Locate the cell with the specified text and output its (x, y) center coordinate. 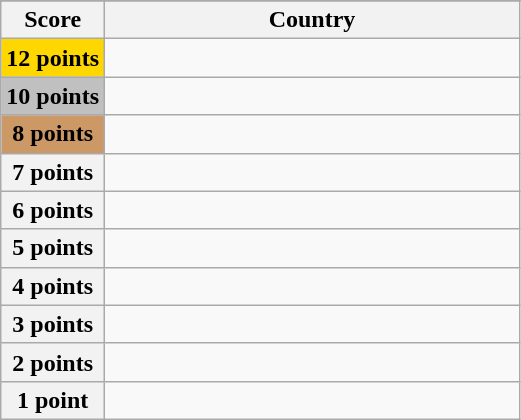
1 point (53, 400)
10 points (53, 96)
6 points (53, 210)
5 points (53, 248)
7 points (53, 172)
2 points (53, 362)
3 points (53, 324)
Country (312, 20)
4 points (53, 286)
8 points (53, 134)
12 points (53, 58)
Score (53, 20)
